For the text-containing cell, return its midpoint in [x, y] coordinate format. 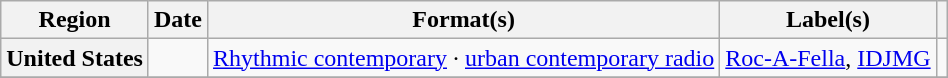
Rhythmic contemporary · urban contemporary radio [464, 58]
Label(s) [828, 20]
Roc-A-Fella, IDJMG [828, 58]
Region [75, 20]
United States [75, 58]
Format(s) [464, 20]
Date [178, 20]
